From the cell containing the given text, extract its center point as [X, Y] coordinate. 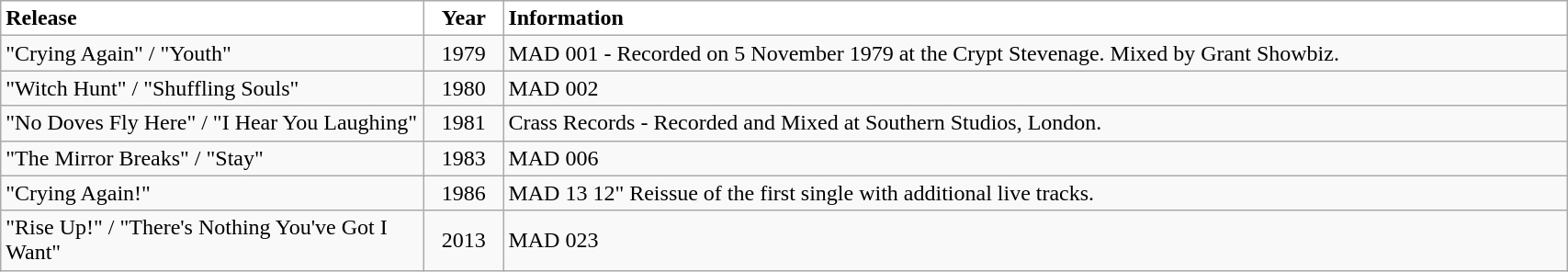
Year [464, 18]
2013 [464, 241]
1983 [464, 158]
"Crying Again!" [213, 193]
Information [1035, 18]
"No Doves Fly Here" / "I Hear You Laughing" [213, 123]
MAD 002 [1035, 88]
MAD 023 [1035, 241]
"Rise Up!" / "There's Nothing You've Got I Want" [213, 241]
"Witch Hunt" / "Shuffling Souls" [213, 88]
"The Mirror Breaks" / "Stay" [213, 158]
MAD 006 [1035, 158]
1986 [464, 193]
MAD 13 12" Reissue of the first single with additional live tracks. [1035, 193]
"Crying Again" / "Youth" [213, 53]
MAD 001 - Recorded on 5 November 1979 at the Crypt Stevenage. Mixed by Grant Showbiz. [1035, 53]
1979 [464, 53]
1981 [464, 123]
Crass Records - Recorded and Mixed at Southern Studios, London. [1035, 123]
Release [213, 18]
1980 [464, 88]
